For the text-containing cell, return its midpoint in (X, Y) coordinate format. 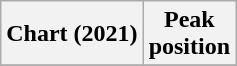
Peakposition (189, 34)
Chart (2021) (72, 34)
